Pinpoint the cell where the given text exists, returning its (X, Y) midpoint coordinate. 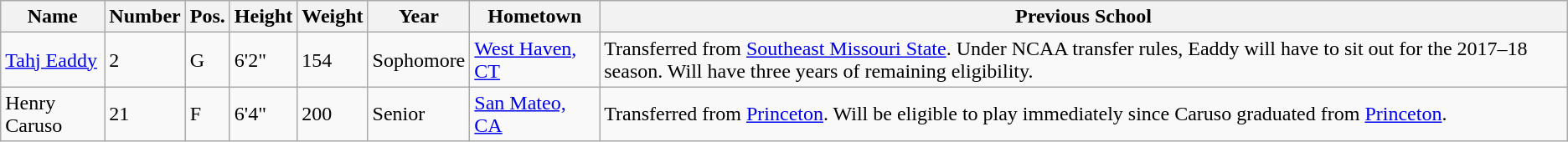
Pos. (208, 17)
Height (263, 17)
West Haven, CT (534, 60)
6'2" (263, 60)
Tahj Eaddy (53, 60)
21 (145, 114)
Hometown (534, 17)
Henry Caruso (53, 114)
2 (145, 60)
Weight (333, 17)
Previous School (1084, 17)
Sophomore (419, 60)
G (208, 60)
200 (333, 114)
F (208, 114)
Year (419, 17)
6'4" (263, 114)
154 (333, 60)
San Mateo, CA (534, 114)
Number (145, 17)
Senior (419, 114)
Name (53, 17)
Transferred from Princeton. Will be eligible to play immediately since Caruso graduated from Princeton. (1084, 114)
